Output the [X, Y] coordinate of the center of the cell containing the given text.  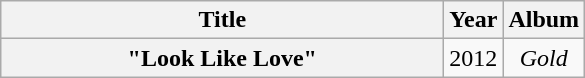
Gold [544, 58]
Year [474, 20]
"Look Like Love" [222, 58]
2012 [474, 58]
Title [222, 20]
Album [544, 20]
